From the cell containing the given text, extract its center point as (x, y) coordinate. 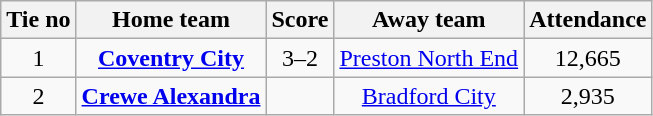
Home team (171, 20)
Score (300, 20)
Away team (429, 20)
Preston North End (429, 58)
Coventry City (171, 58)
3–2 (300, 58)
Crewe Alexandra (171, 96)
Bradford City (429, 96)
1 (38, 58)
12,665 (588, 58)
2,935 (588, 96)
Attendance (588, 20)
2 (38, 96)
Tie no (38, 20)
